Detect which cell encompasses the target text, then output its (x, y) center coordinate. 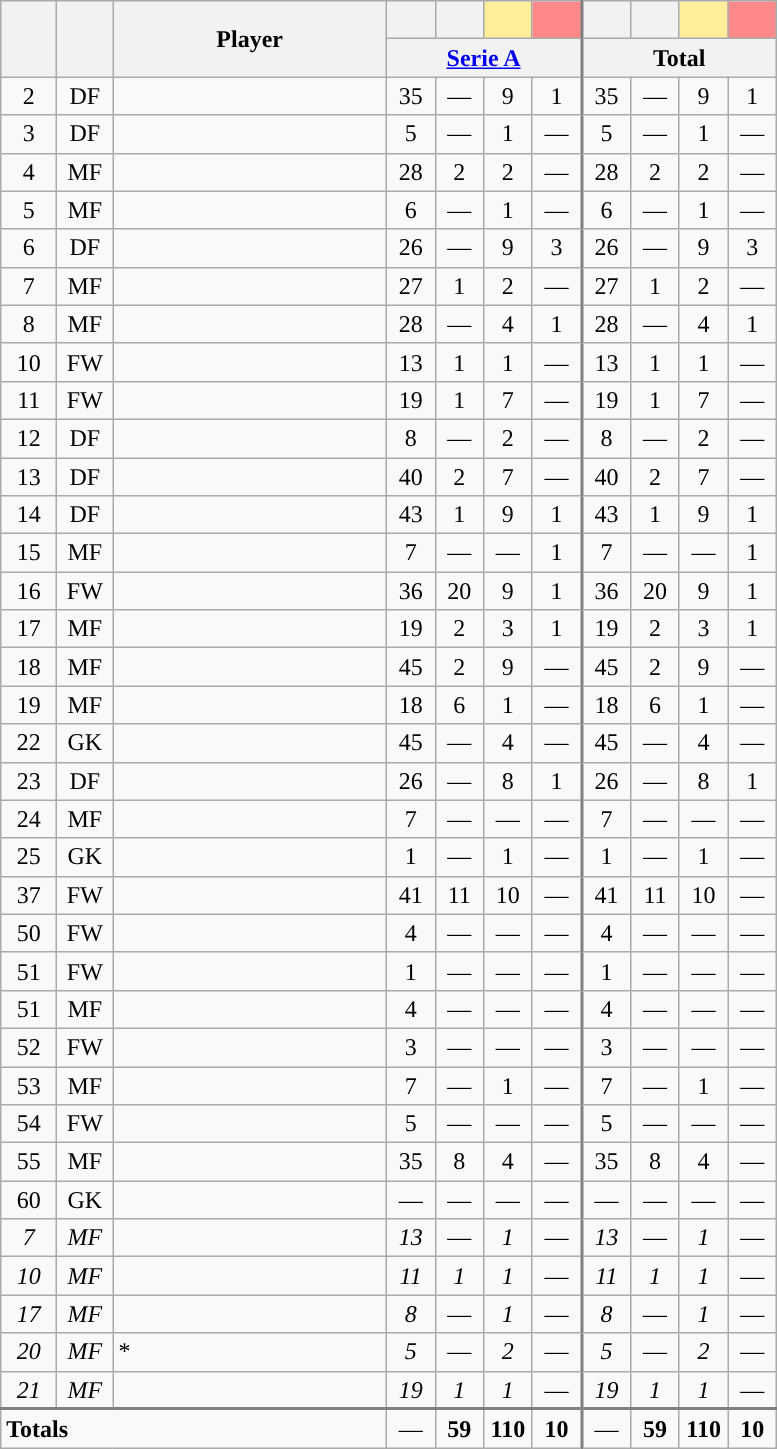
52 (29, 1047)
Serie A (484, 58)
50 (29, 933)
15 (29, 553)
Total (678, 58)
24 (29, 819)
* (250, 1352)
12 (29, 438)
23 (29, 781)
37 (29, 895)
54 (29, 1124)
55 (29, 1162)
53 (29, 1085)
22 (29, 743)
14 (29, 515)
60 (29, 1200)
25 (29, 857)
21 (29, 1390)
16 (29, 591)
Totals (194, 1428)
Player (250, 39)
